Return [x, y] of the center of cell containing provided text 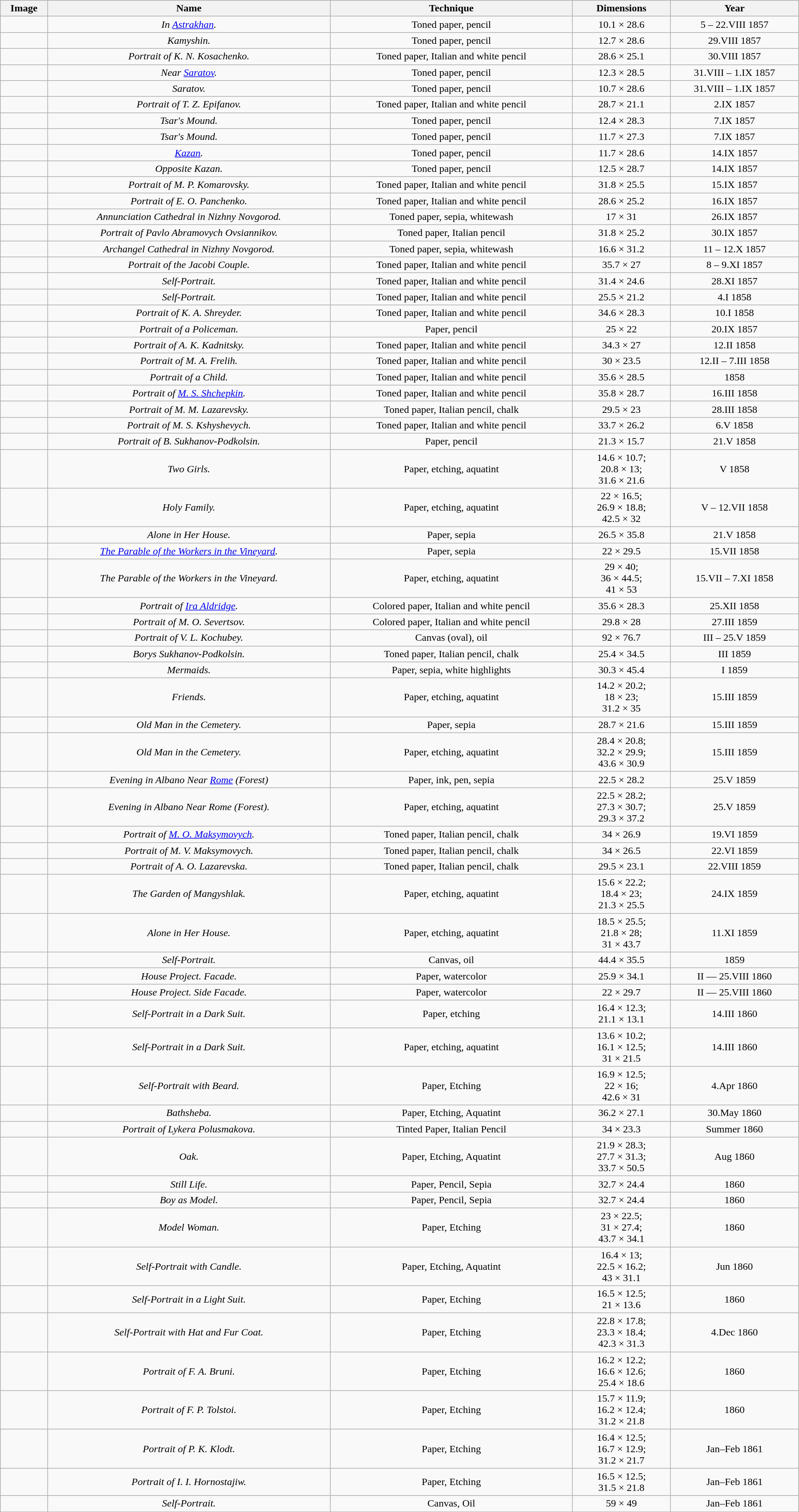
Portrait of a Child. [189, 377]
Canvas, Oil [451, 1504]
V – 12.VII 1858 [735, 508]
16.4 × 12.3; 21.1 × 13.1 [622, 1014]
Tinted Paper, Italian Pencil [451, 1129]
12.5 × 28.7 [622, 169]
1858 [735, 377]
16.IX 1857 [735, 201]
Opposite Kazan. [189, 169]
28.4 × 20.8;32.2 × 29.9;43.6 × 30.9 [622, 752]
28.6 × 25.2 [622, 201]
Portrait of M. O. Maksymovych. [189, 834]
Boy as Model. [189, 1200]
Portrait of A. K. Kadnitsky. [189, 345]
59 × 49 [622, 1504]
V 1858 [735, 468]
11 – 12.X 1857 [735, 249]
Portrait of M. O. Severtsov. [189, 622]
Portrait of K. A. Shreyder. [189, 313]
44.4 × 35.5 [622, 960]
Portrait of I. I. Hornostajiw. [189, 1482]
Bathsheba. [189, 1113]
29.5 × 23 [622, 409]
10.I 1858 [735, 313]
15.6 × 22.2; 18.4 × 23; 21.3 × 25.5 [622, 894]
29.VIII 1857 [735, 40]
Annunciation Cathedral in Nizhny Novgorod. [189, 217]
22 × 29.7 [622, 992]
Portrait of a Policeman. [189, 329]
19.VI 1859 [735, 834]
25.4 × 34.5 [622, 654]
Portrait of V. L. Kochubey. [189, 638]
8 – 9.XI 1857 [735, 265]
In Astrakhan. [189, 24]
28.7 × 21.6 [622, 725]
Self-Portrait in a Light Suit. [189, 1299]
29 × 40; 36 × 44.5;41 × 53 [622, 578]
16.4 × 12.5;16.7 × 12.9;31.2 × 21.7 [622, 1449]
Archangel Cathedral in Nizhny Novgorod. [189, 249]
13.6 × 10.2; 16.1 × 12.5; 31 × 21.5 [622, 1047]
30.VIII 1857 [735, 56]
Image [24, 8]
15.VII 1858 [735, 551]
30.May 1860 [735, 1113]
Technique [451, 8]
House Project. Facade. [189, 976]
12.3 × 28.5 [622, 72]
29.8 × 28 [622, 622]
Evening in Albano Near Rome (Forest) [189, 779]
Aug 1860 [735, 1156]
Portrait of B. Sukhanov-Podkolsin. [189, 441]
Self-Portrait with Beard. [189, 1086]
16.9 × 12.5; 22 × 16; 42.6 × 31 [622, 1086]
4.I 1858 [735, 297]
28.6 × 25.1 [622, 56]
Dimensions [622, 8]
15.7 × 11.9;16.2 × 12.4;31.2 × 21.8 [622, 1410]
28.7 × 21.1 [622, 104]
34.6 × 28.3 [622, 313]
Portrait of F. P. Tolstoi. [189, 1410]
Self-Portrait with Hat and Fur Coat. [189, 1333]
16.5 × 12.5;21 × 13.6 [622, 1299]
15.VII – 7.XI 1858 [735, 578]
2.IX 1857 [735, 104]
22 × 29.5 [622, 551]
Kamyshin. [189, 40]
I 1859 [735, 670]
11.7 × 27.3 [622, 136]
Portrait of M. M. Lazarevsky. [189, 409]
Saratov. [189, 88]
29.5 × 23.1 [622, 867]
18.5 × 25.5; 21.8 × 28; 31 × 43.7 [622, 933]
16.4 × 13;22.5 × 16.2;43 × 31.1 [622, 1266]
25.9 × 34.1 [622, 976]
22.VI 1859 [735, 851]
28.III 1858 [735, 409]
33.7 × 26.2 [622, 425]
16.6 × 31.2 [622, 249]
Mermaids. [189, 670]
Borys Sukhanov-Podkolsin. [189, 654]
14.6 × 10.7;20.8 × 13;31.6 × 21.6 [622, 468]
Jun 1860 [735, 1266]
Friends. [189, 697]
34 × 26.9 [622, 834]
Portrait of T. Z. Epifanov. [189, 104]
31.8 × 25.5 [622, 185]
17 × 31 [622, 217]
11.XI 1859 [735, 933]
16.2 × 12.2;16.6 × 12.6;25.4 × 18.6 [622, 1371]
House Project. Side Facade. [189, 992]
34 × 23.3 [622, 1129]
5 – 22.VIII 1857 [735, 24]
Portrait of the Jacobi Couple. [189, 265]
Portrait of E. O. Panchenko. [189, 201]
16.5 × 12.5;31.5 × 21.8 [622, 1482]
35.6 × 28.5 [622, 377]
Model Woman. [189, 1227]
4.Dec 1860 [735, 1333]
36.2 × 27.1 [622, 1113]
Portrait of K. N. Kosachenko. [189, 56]
22.8 × 17.8;23.3 × 18.4;42.3 × 31.3 [622, 1333]
30.IX 1857 [735, 233]
Still Life. [189, 1184]
21.9 × 28.3; 27.7 × 31.3; 33.7 × 50.5 [622, 1156]
Evening in Albano Near Rome (Forest). [189, 807]
92 × 76.7 [622, 638]
16.III 1858 [735, 393]
Canvas (oval), oil [451, 638]
28.XI 1857 [735, 281]
Canvas, oil [451, 960]
Portrait of M. S. Shchepkin. [189, 393]
25.XII 1858 [735, 606]
Portrait of Ira Aldridge. [189, 606]
35.6 × 28.3 [622, 606]
Holy Family. [189, 508]
Portrait of Pavlo Abramovych Ovsiannikov. [189, 233]
34 × 26.5 [622, 851]
1859 [735, 960]
20.IX 1857 [735, 329]
23 × 22.5;31 × 27.4;43.7 × 34.1 [622, 1227]
Oak. [189, 1156]
22.5 × 28.2 [622, 779]
Paper, ink, pen, sepia [451, 779]
12.7 × 28.6 [622, 40]
Summer 1860 [735, 1129]
Kazan. [189, 153]
Paper, etching [451, 1014]
22.VIII 1859 [735, 867]
Portrait of F. A. Bruni. [189, 1371]
31.4 × 24.6 [622, 281]
35.7 × 27 [622, 265]
10.7 × 28.6 [622, 88]
The Garden of Mangyshlak. [189, 894]
27.III 1859 [735, 622]
31.8 × 25.2 [622, 233]
Portrait of M. A. Frelih. [189, 361]
12.4 × 28.3 [622, 120]
26.5 × 35.8 [622, 535]
30.3 × 45.4 [622, 670]
Portrait of M. P. Komarovsky. [189, 185]
12.II – 7.III 1858 [735, 361]
Toned paper, Italian pencil [451, 233]
4.Apr 1860 [735, 1086]
30 × 23.5 [622, 361]
Portrait of M. S. Kshyshevych. [189, 425]
Two Girls. [189, 468]
26.IX 1857 [735, 217]
Year [735, 8]
III 1859 [735, 654]
III – 25.V 1859 [735, 638]
25 × 22 [622, 329]
Portrait of M. V. Maksymovych. [189, 851]
10.1 × 28.6 [622, 24]
22.5 × 28.2;27.3 × 30.7;29.3 × 37.2 [622, 807]
14.2 × 20.2; 18 × 23;31.2 × 35 [622, 697]
Near Saratov. [189, 72]
35.8 × 28.7 [622, 393]
34.3 × 27 [622, 345]
Self-Portrait with Candle. [189, 1266]
11.7 × 28.6 [622, 153]
21.3 × 15.7 [622, 441]
Portrait of A. O. Lazarevska. [189, 867]
25.5 × 21.2 [622, 297]
Portrait of Lykera Polusmakova. [189, 1129]
6.V 1858 [735, 425]
Name [189, 8]
12.II 1858 [735, 345]
24.IX 1859 [735, 894]
15.IX 1857 [735, 185]
22 × 16.5;26.9 × 18.8;42.5 × 32 [622, 508]
Portrait of P. K. Klodt. [189, 1449]
Paper, sepia, white highlights [451, 670]
